Provide the [X, Y] coordinate of the cell's center where the given text is located.  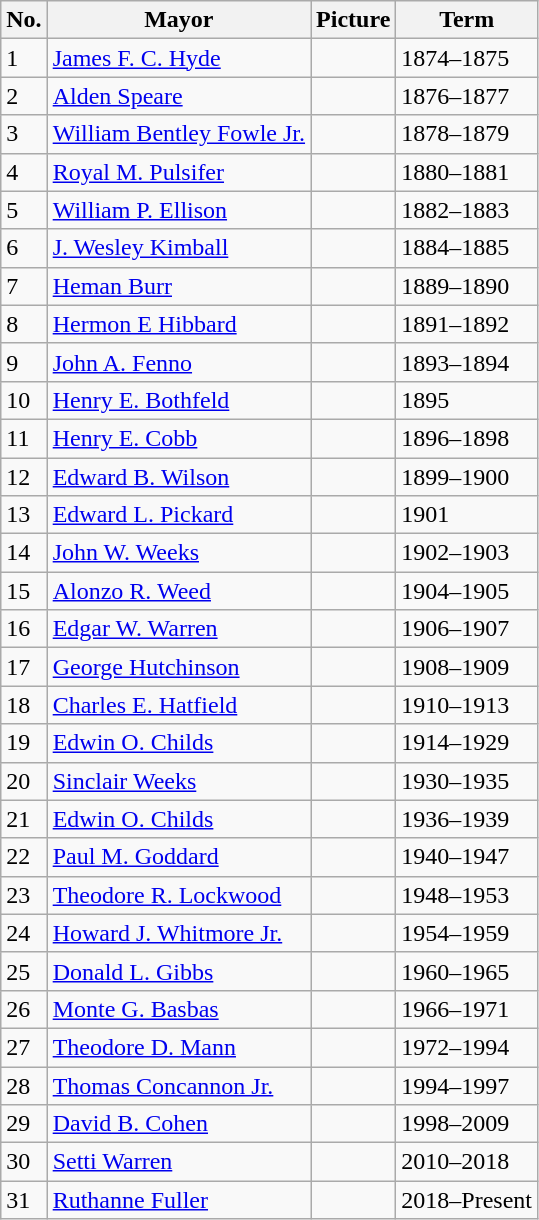
1893–1894 [467, 362]
21 [24, 819]
Mayor [178, 20]
Picture [354, 20]
Edward L. Pickard [178, 515]
15 [24, 591]
1904–1905 [467, 591]
20 [24, 781]
Heman Burr [178, 286]
18 [24, 705]
1930–1935 [467, 781]
1876–1877 [467, 96]
William Bentley Fowle Jr. [178, 134]
14 [24, 553]
25 [24, 971]
9 [24, 362]
1899–1900 [467, 477]
1972–1994 [467, 1047]
17 [24, 667]
1902–1903 [467, 553]
Ruthanne Fuller [178, 1200]
James F. C. Hyde [178, 58]
David B. Cohen [178, 1124]
1908–1909 [467, 667]
1994–1997 [467, 1085]
Alden Speare [178, 96]
4 [24, 172]
Sinclair Weeks [178, 781]
Edgar W. Warren [178, 629]
1910–1913 [467, 705]
24 [24, 933]
1966–1971 [467, 1009]
Hermon E Hibbard [178, 324]
1906–1907 [467, 629]
Edward B. Wilson [178, 477]
1882–1883 [467, 210]
1998–2009 [467, 1124]
Monte G. Basbas [178, 1009]
J. Wesley Kimball [178, 248]
23 [24, 895]
Theodore D. Mann [178, 1047]
10 [24, 400]
George Hutchinson [178, 667]
1 [24, 58]
5 [24, 210]
1889–1890 [467, 286]
John W. Weeks [178, 553]
8 [24, 324]
1895 [467, 400]
1896–1898 [467, 438]
Theodore R. Lockwood [178, 895]
Howard J. Whitmore Jr. [178, 933]
11 [24, 438]
Setti Warren [178, 1162]
1954–1959 [467, 933]
1948–1953 [467, 895]
Royal M. Pulsifer [178, 172]
29 [24, 1124]
6 [24, 248]
13 [24, 515]
2018–Present [467, 1200]
28 [24, 1085]
31 [24, 1200]
30 [24, 1162]
Henry E. Bothfeld [178, 400]
1940–1947 [467, 857]
Henry E. Cobb [178, 438]
2010–2018 [467, 1162]
1960–1965 [467, 971]
William P. Ellison [178, 210]
19 [24, 743]
22 [24, 857]
1936–1939 [467, 819]
Charles E. Hatfield [178, 705]
1901 [467, 515]
1891–1892 [467, 324]
7 [24, 286]
16 [24, 629]
26 [24, 1009]
2 [24, 96]
1914–1929 [467, 743]
Thomas Concannon Jr. [178, 1085]
No. [24, 20]
Donald L. Gibbs [178, 971]
12 [24, 477]
John A. Fenno [178, 362]
1880–1881 [467, 172]
Alonzo R. Weed [178, 591]
1884–1885 [467, 248]
Term [467, 20]
1878–1879 [467, 134]
1874–1875 [467, 58]
27 [24, 1047]
3 [24, 134]
Paul M. Goddard [178, 857]
